Locate the cell with the specified text and output its (X, Y) center coordinate. 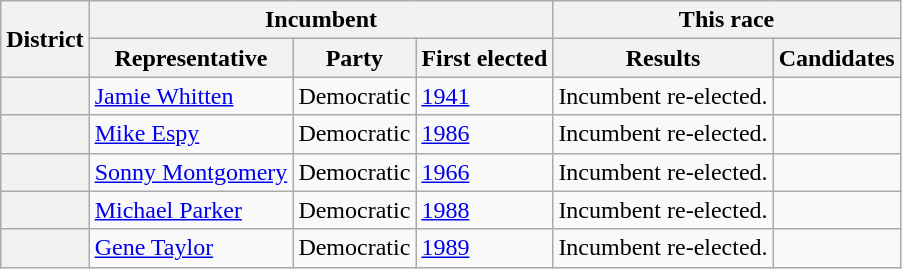
1941 (484, 96)
Jamie Whitten (191, 96)
1988 (484, 210)
Sonny Montgomery (191, 172)
1966 (484, 172)
Results (663, 58)
District (45, 39)
Candidates (836, 58)
1986 (484, 134)
First elected (484, 58)
Michael Parker (191, 210)
Mike Espy (191, 134)
Incumbent (321, 20)
Representative (191, 58)
Party (354, 58)
This race (726, 20)
Gene Taylor (191, 248)
1989 (484, 248)
